Identify which cell holds the provided text, then report its [x, y] central coordinate. 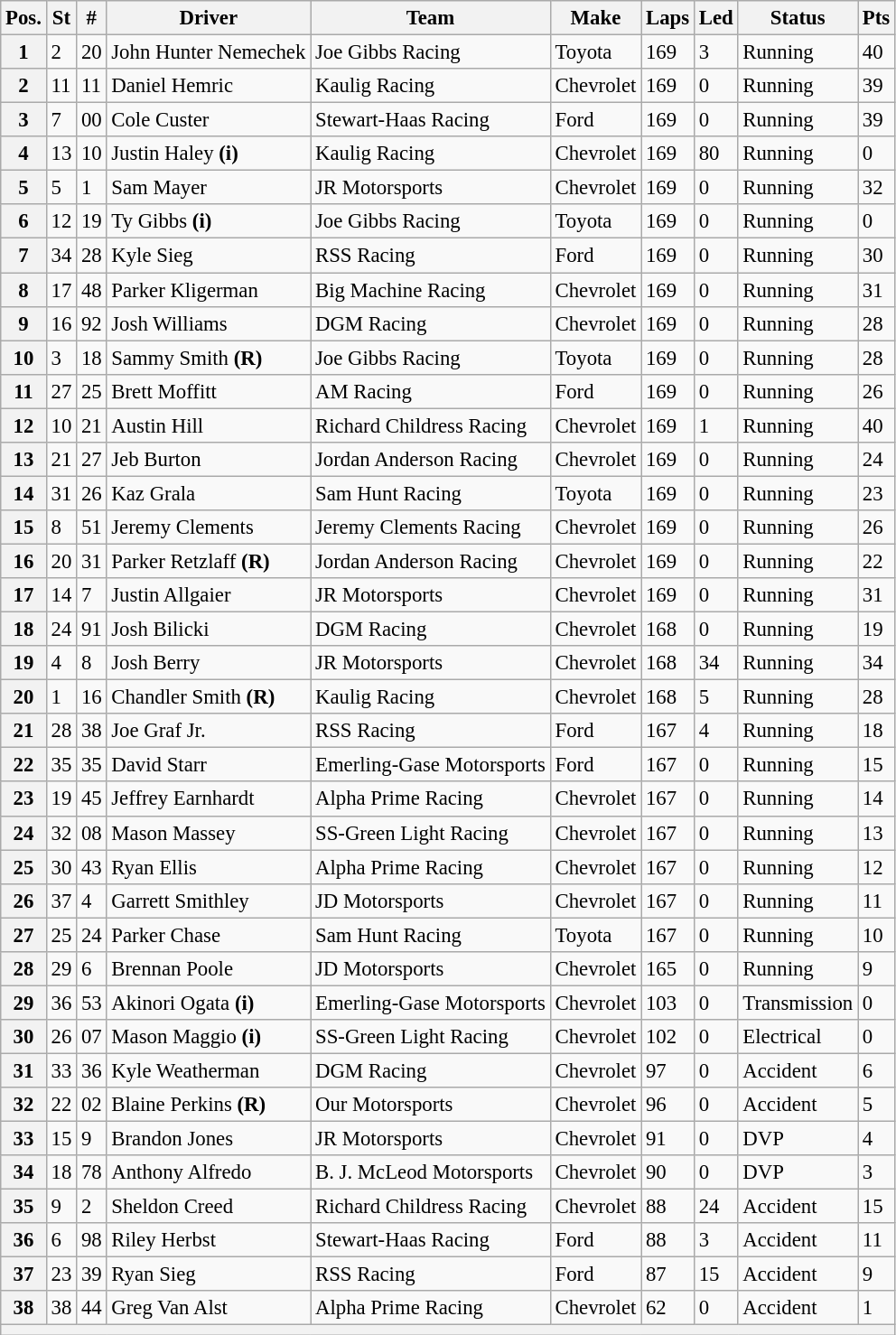
Brett Moffitt [209, 391]
165 [668, 969]
Josh Williams [209, 323]
Jeb Burton [209, 460]
Laps [668, 18]
Make [595, 18]
Sheldon Creed [209, 1207]
Status [798, 18]
Kyle Weatherman [209, 1070]
Mason Massey [209, 833]
Kyle Sieg [209, 256]
90 [668, 1172]
103 [668, 1003]
David Starr [209, 765]
Parker Kligerman [209, 290]
Driver [209, 18]
02 [92, 1105]
102 [668, 1037]
Anthony Alfredo [209, 1172]
Parker Chase [209, 935]
Transmission [798, 1003]
Garrett Smithley [209, 901]
00 [92, 120]
Cole Custer [209, 120]
62 [668, 1309]
92 [92, 323]
53 [92, 1003]
John Hunter Nemechek [209, 52]
Team [431, 18]
Ty Gibbs (i) [209, 221]
Ryan Sieg [209, 1274]
Mason Maggio (i) [209, 1037]
48 [92, 290]
Greg Van Alst [209, 1309]
Chandler Smith (R) [209, 697]
Blaine Perkins (R) [209, 1105]
Sammy Smith (R) [209, 358]
87 [668, 1274]
Brandon Jones [209, 1139]
44 [92, 1309]
Riley Herbst [209, 1240]
78 [92, 1172]
B. J. McLeod Motorsports [431, 1172]
98 [92, 1240]
Pts [876, 18]
Our Motorsports [431, 1105]
Jeremy Clements [209, 527]
97 [668, 1070]
07 [92, 1037]
Sam Mayer [209, 188]
96 [668, 1105]
Jeffrey Earnhardt [209, 799]
AM Racing [431, 391]
Joe Graf Jr. [209, 731]
Ryan Ellis [209, 867]
08 [92, 833]
# [92, 18]
43 [92, 867]
Kaz Grala [209, 493]
Brennan Poole [209, 969]
Austin Hill [209, 425]
Led [715, 18]
Justin Haley (i) [209, 154]
80 [715, 154]
Josh Bilicki [209, 630]
45 [92, 799]
Pos. [23, 18]
Big Machine Racing [431, 290]
Justin Allgaier [209, 595]
St [61, 18]
51 [92, 527]
Jeremy Clements Racing [431, 527]
Akinori Ogata (i) [209, 1003]
Electrical [798, 1037]
Daniel Hemric [209, 86]
Parker Retzlaff (R) [209, 561]
Josh Berry [209, 663]
